Return [x, y] of the center of cell containing provided text 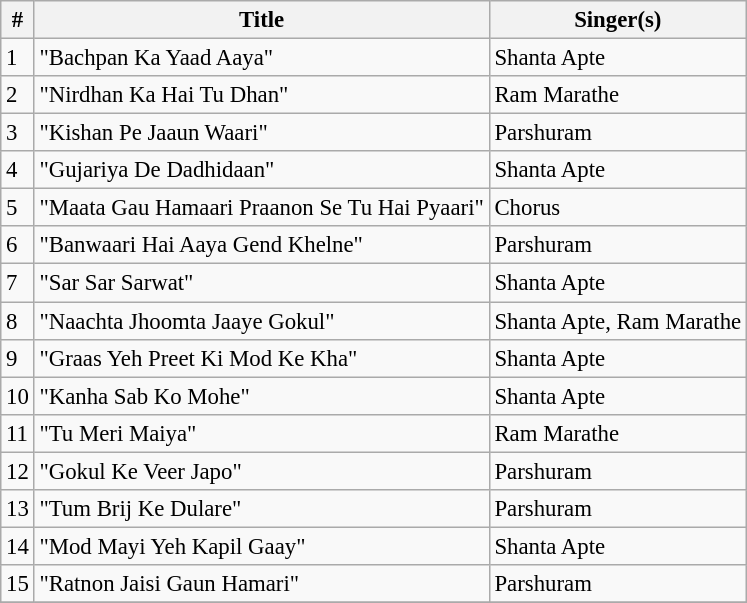
"Kanha Sab Ko Mohe" [262, 396]
"Kishan Pe Jaaun Waari" [262, 133]
15 [18, 584]
"Banwaari Hai Aaya Gend Khelne" [262, 245]
Singer(s) [618, 20]
"Maata Gau Hamaari Praanon Se Tu Hai Pyaari" [262, 208]
"Ratnon Jaisi Gaun Hamari" [262, 584]
14 [18, 546]
"Gokul Ke Veer Japo" [262, 471]
"Nirdhan Ka Hai Tu Dhan" [262, 95]
13 [18, 509]
11 [18, 433]
"Mod Mayi Yeh Kapil Gaay" [262, 546]
"Graas Yeh Preet Ki Mod Ke Kha" [262, 358]
Chorus [618, 208]
8 [18, 321]
10 [18, 396]
2 [18, 95]
"Bachpan Ka Yaad Aaya" [262, 58]
1 [18, 58]
3 [18, 133]
4 [18, 170]
"Gujariya De Dadhidaan" [262, 170]
9 [18, 358]
Shanta Apte, Ram Marathe [618, 321]
Title [262, 20]
# [18, 20]
7 [18, 283]
"Tum Brij Ke Dulare" [262, 509]
"Tu Meri Maiya" [262, 433]
5 [18, 208]
6 [18, 245]
"Sar Sar Sarwat" [262, 283]
12 [18, 471]
"Naachta Jhoomta Jaaye Gokul" [262, 321]
